Provide the [X, Y] coordinate of the cell's center where the given text is located.  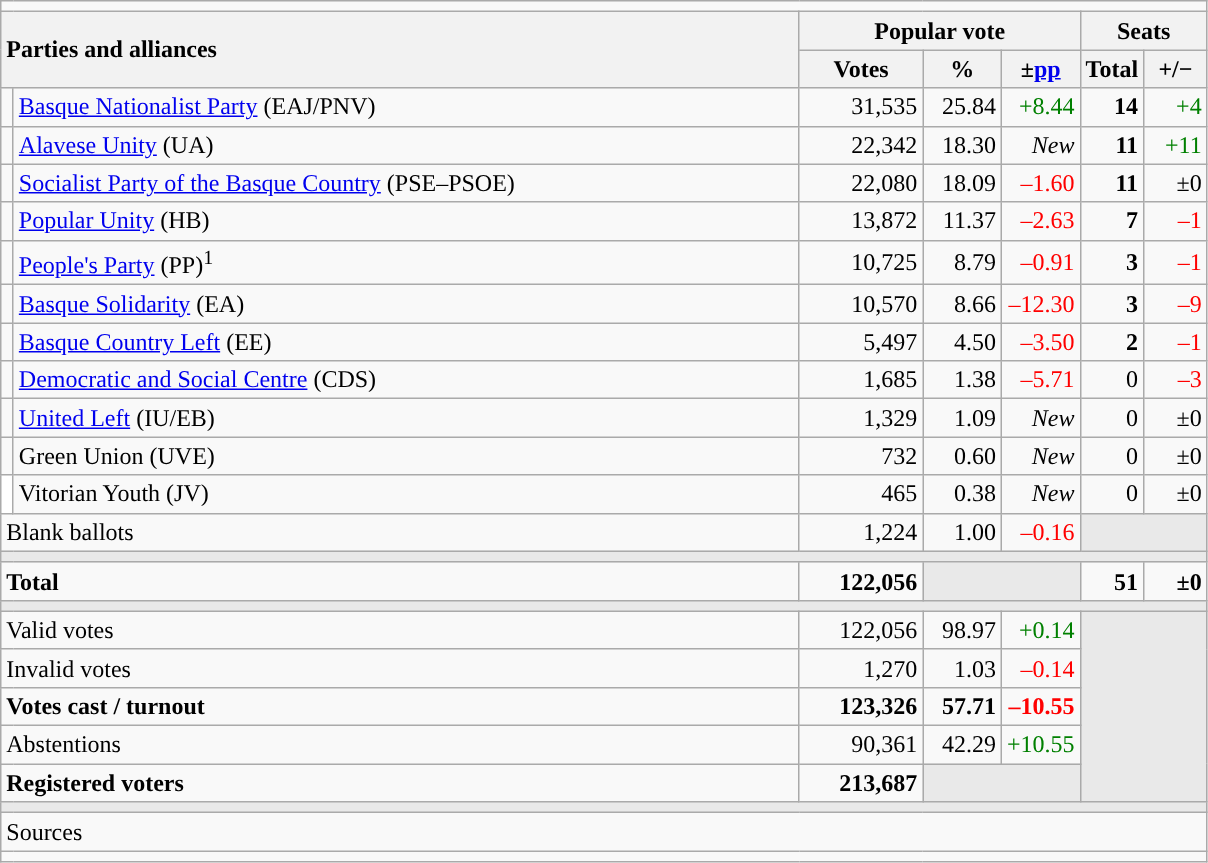
8.79 [962, 262]
98.97 [962, 630]
±pp [1040, 69]
+4 [1176, 107]
People's Party (PP)1 [406, 262]
1,224 [861, 532]
0.38 [962, 494]
25.84 [962, 107]
1.09 [962, 418]
Votes cast / turnout [400, 706]
732 [861, 456]
% [962, 69]
1.03 [962, 668]
31,535 [861, 107]
5,497 [861, 342]
–10.55 [1040, 706]
Green Union (UVE) [406, 456]
42.29 [962, 745]
11.37 [962, 221]
Parties and alliances [400, 50]
–9 [1176, 304]
7 [1112, 221]
–3.50 [1040, 342]
–2.63 [1040, 221]
22,342 [861, 145]
–1.60 [1040, 183]
+0.14 [1040, 630]
Basque Country Left (EE) [406, 342]
Vitorian Youth (JV) [406, 494]
–3 [1176, 380]
10,725 [861, 262]
United Left (IU/EB) [406, 418]
Basque Nationalist Party (EAJ/PNV) [406, 107]
0.60 [962, 456]
Alavese Unity (UA) [406, 145]
Votes [861, 69]
13,872 [861, 221]
Registered voters [400, 783]
Popular Unity (HB) [406, 221]
57.71 [962, 706]
–0.14 [1040, 668]
+8.44 [1040, 107]
Popular vote [940, 31]
18.09 [962, 183]
123,326 [861, 706]
14 [1112, 107]
1,329 [861, 418]
+10.55 [1040, 745]
465 [861, 494]
Abstentions [400, 745]
8.66 [962, 304]
1,685 [861, 380]
–5.71 [1040, 380]
Sources [604, 832]
Basque Solidarity (EA) [406, 304]
–0.91 [1040, 262]
–12.30 [1040, 304]
10,570 [861, 304]
51 [1112, 581]
+11 [1176, 145]
1.00 [962, 532]
213,687 [861, 783]
–0.16 [1040, 532]
22,080 [861, 183]
Socialist Party of the Basque Country (PSE–PSOE) [406, 183]
1,270 [861, 668]
Invalid votes [400, 668]
Democratic and Social Centre (CDS) [406, 380]
90,361 [861, 745]
18.30 [962, 145]
2 [1112, 342]
4.50 [962, 342]
Seats [1144, 31]
Valid votes [400, 630]
Blank ballots [400, 532]
1.38 [962, 380]
+/− [1176, 69]
